Capture the cell that displays the provided text and extract its (x, y) central coordinate. 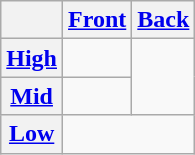
Back (164, 20)
High (32, 58)
Low (32, 134)
Front (98, 20)
Mid (32, 96)
